Pinpoint the cell where the given text exists, returning its (X, Y) midpoint coordinate. 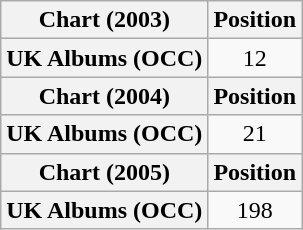
21 (255, 134)
Chart (2005) (104, 172)
12 (255, 58)
Chart (2004) (104, 96)
198 (255, 210)
Chart (2003) (104, 20)
